For the text-containing cell, return its midpoint in (X, Y) coordinate format. 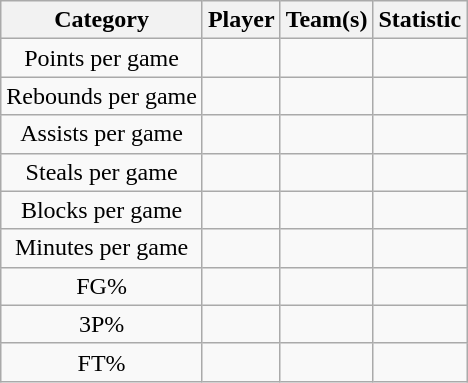
Blocks per game (102, 210)
Player (241, 20)
Minutes per game (102, 248)
3P% (102, 324)
FG% (102, 286)
FT% (102, 362)
Statistic (420, 20)
Assists per game (102, 134)
Rebounds per game (102, 96)
Category (102, 20)
Team(s) (326, 20)
Steals per game (102, 172)
Points per game (102, 58)
